Capture the cell that displays the provided text and extract its [x, y] central coordinate. 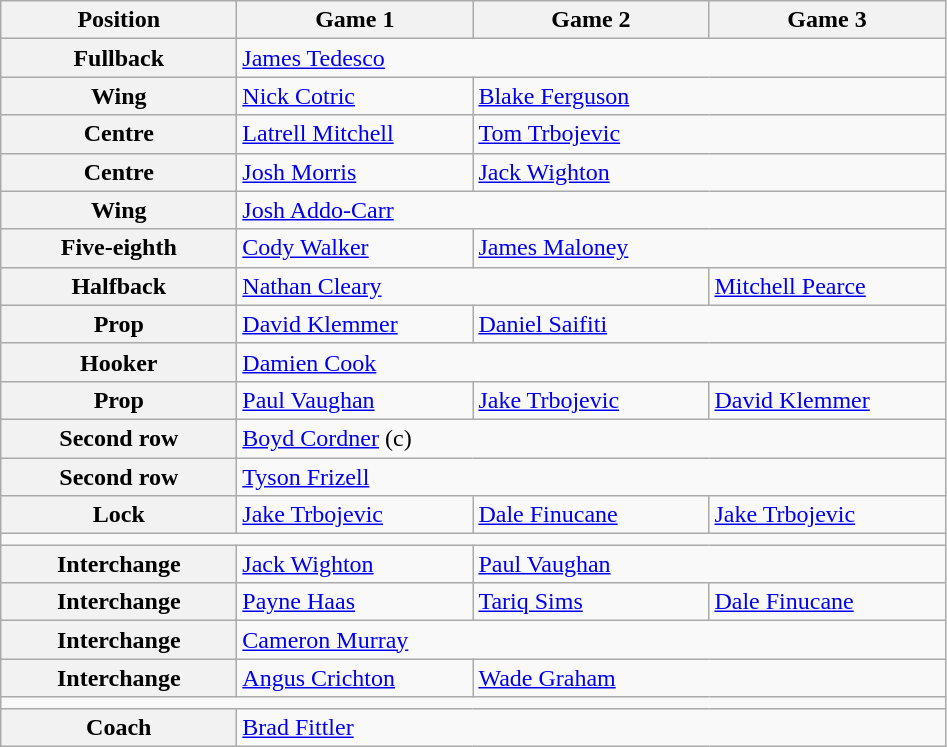
Josh Addo-Carr [591, 210]
Game 1 [355, 20]
Josh Morris [355, 172]
Brad Fittler [591, 727]
Game 2 [591, 20]
Angus Crichton [355, 678]
Position [119, 20]
Tyson Frizell [591, 477]
Lock [119, 515]
Cameron Murray [591, 640]
Boyd Cordner (c) [591, 438]
Hooker [119, 362]
Nick Cotric [355, 96]
Halfback [119, 286]
Fullback [119, 58]
Nathan Cleary [473, 286]
James Maloney [709, 248]
Game 3 [827, 20]
Mitchell Pearce [827, 286]
Tom Trbojevic [709, 134]
Latrell Mitchell [355, 134]
Tariq Sims [591, 602]
James Tedesco [591, 58]
Daniel Saifiti [709, 324]
Five-eighth [119, 248]
Cody Walker [355, 248]
Coach [119, 727]
Payne Haas [355, 602]
Damien Cook [591, 362]
Wade Graham [709, 678]
Blake Ferguson [709, 96]
